From the cell containing the given text, extract its center point as (x, y) coordinate. 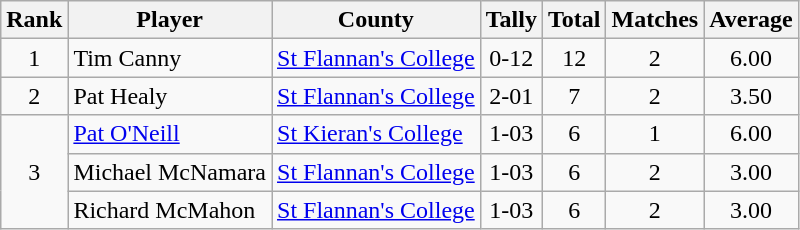
Rank (34, 20)
St Kieran's College (376, 134)
Pat Healy (170, 96)
2-01 (511, 96)
Pat O'Neill (170, 134)
Average (752, 20)
Player (170, 20)
Tally (511, 20)
12 (574, 58)
Total (574, 20)
0-12 (511, 58)
Richard McMahon (170, 210)
3.50 (752, 96)
Michael McNamara (170, 172)
3 (34, 172)
Matches (655, 20)
County (376, 20)
7 (574, 96)
Tim Canny (170, 58)
